Pinpoint the cell where the given text exists, returning its [X, Y] midpoint coordinate. 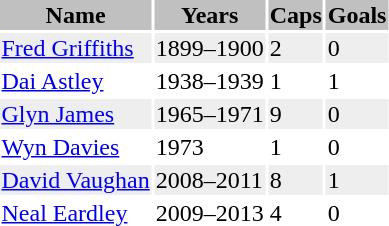
Wyn Davies [76, 147]
1938–1939 [210, 81]
1973 [210, 147]
2 [296, 48]
Fred Griffiths [76, 48]
David Vaughan [76, 180]
Goals [357, 15]
8 [296, 180]
2008–2011 [210, 180]
Years [210, 15]
9 [296, 114]
Dai Astley [76, 81]
Glyn James [76, 114]
Name [76, 15]
1965–1971 [210, 114]
1899–1900 [210, 48]
Caps [296, 15]
